Extract the (X, Y) coordinate from the center of the cell holding the provided text.  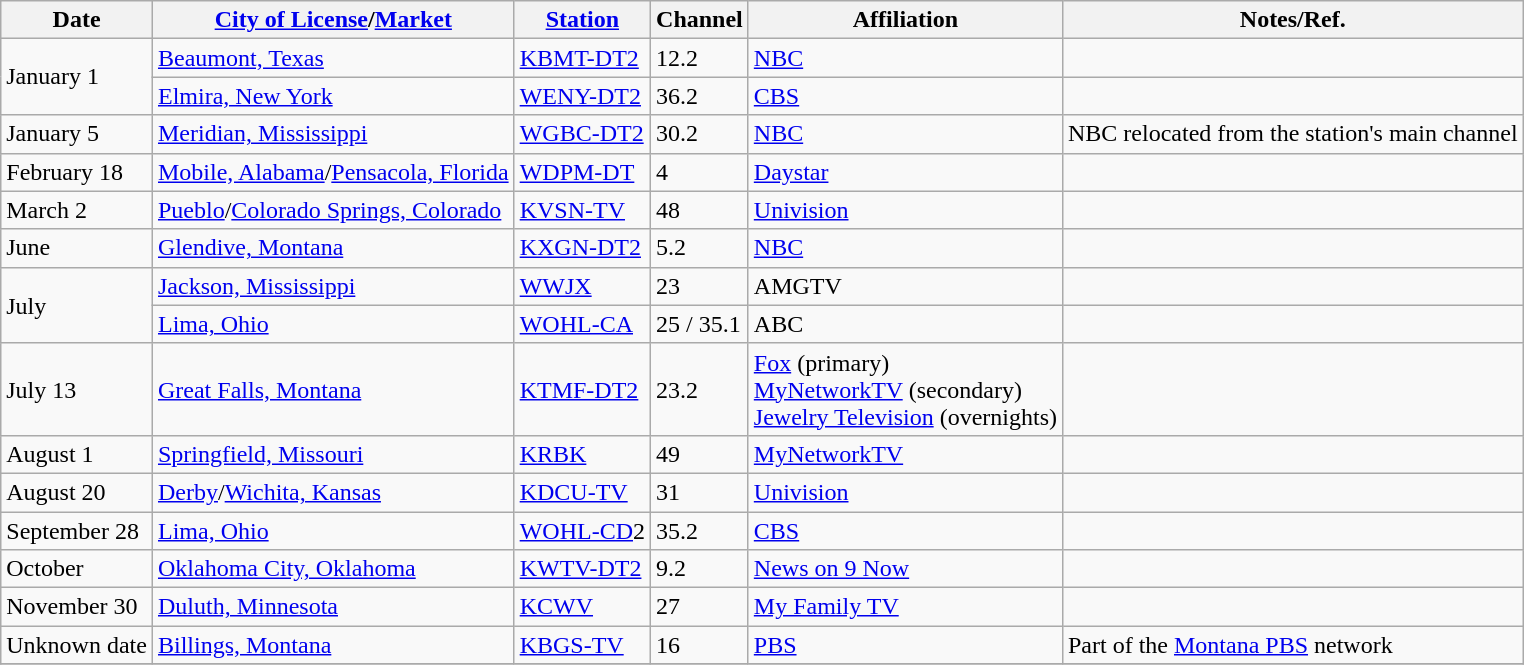
NBC relocated from the station's main channel (1292, 134)
Duluth, Minnesota (333, 607)
Oklahoma City, Oklahoma (333, 569)
36.2 (700, 96)
12.2 (700, 58)
31 (700, 492)
June (77, 248)
KBMT-DT2 (582, 58)
Part of the Montana PBS network (1292, 645)
Affiliation (905, 20)
Great Falls, Montana (333, 389)
Notes/Ref. (1292, 20)
48 (700, 210)
July 13 (77, 389)
WOHL-CA (582, 324)
30.2 (700, 134)
WDPM-DT (582, 172)
Station (582, 20)
Meridian, Mississippi (333, 134)
MyNetworkTV (905, 454)
Glendive, Montana (333, 248)
5.2 (700, 248)
Elmira, New York (333, 96)
27 (700, 607)
Springfield, Missouri (333, 454)
KRBK (582, 454)
KXGN-DT2 (582, 248)
September 28 (77, 531)
News on 9 Now (905, 569)
Fox (primary) MyNetworkTV (secondary) Jewelry Television (overnights) (905, 389)
KDCU-TV (582, 492)
9.2 (700, 569)
Date (77, 20)
23 (700, 286)
November 30 (77, 607)
Channel (700, 20)
Beaumont, Texas (333, 58)
August 20 (77, 492)
February 18 (77, 172)
ABC (905, 324)
WENY-DT2 (582, 96)
October (77, 569)
Pueblo/Colorado Springs, Colorado (333, 210)
25 / 35.1 (700, 324)
23.2 (700, 389)
KCWV (582, 607)
Jackson, Mississippi (333, 286)
City of License/Market (333, 20)
January 1 (77, 77)
KWTV-DT2 (582, 569)
August 1 (77, 454)
4 (700, 172)
Mobile, Alabama/Pensacola, Florida (333, 172)
AMGTV (905, 286)
KBGS-TV (582, 645)
Daystar (905, 172)
WOHL-CD2 (582, 531)
16 (700, 645)
July (77, 305)
January 5 (77, 134)
Billings, Montana (333, 645)
My Family TV (905, 607)
Unknown date (77, 645)
WGBC-DT2 (582, 134)
KVSN-TV (582, 210)
49 (700, 454)
PBS (905, 645)
KTMF-DT2 (582, 389)
WWJX (582, 286)
March 2 (77, 210)
Derby/Wichita, Kansas (333, 492)
35.2 (700, 531)
